Detect which cell encompasses the target text, then output its [x, y] center coordinate. 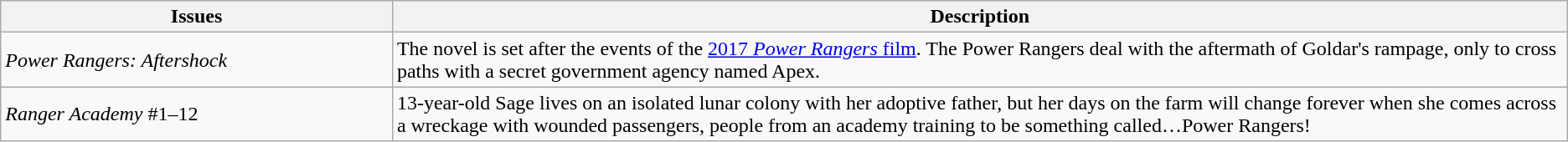
Issues [197, 17]
Ranger Academy #1–12 [197, 114]
Description [980, 17]
Power Rangers: Aftershock [197, 60]
